Output the [X, Y] coordinate of the center of the cell containing the given text.  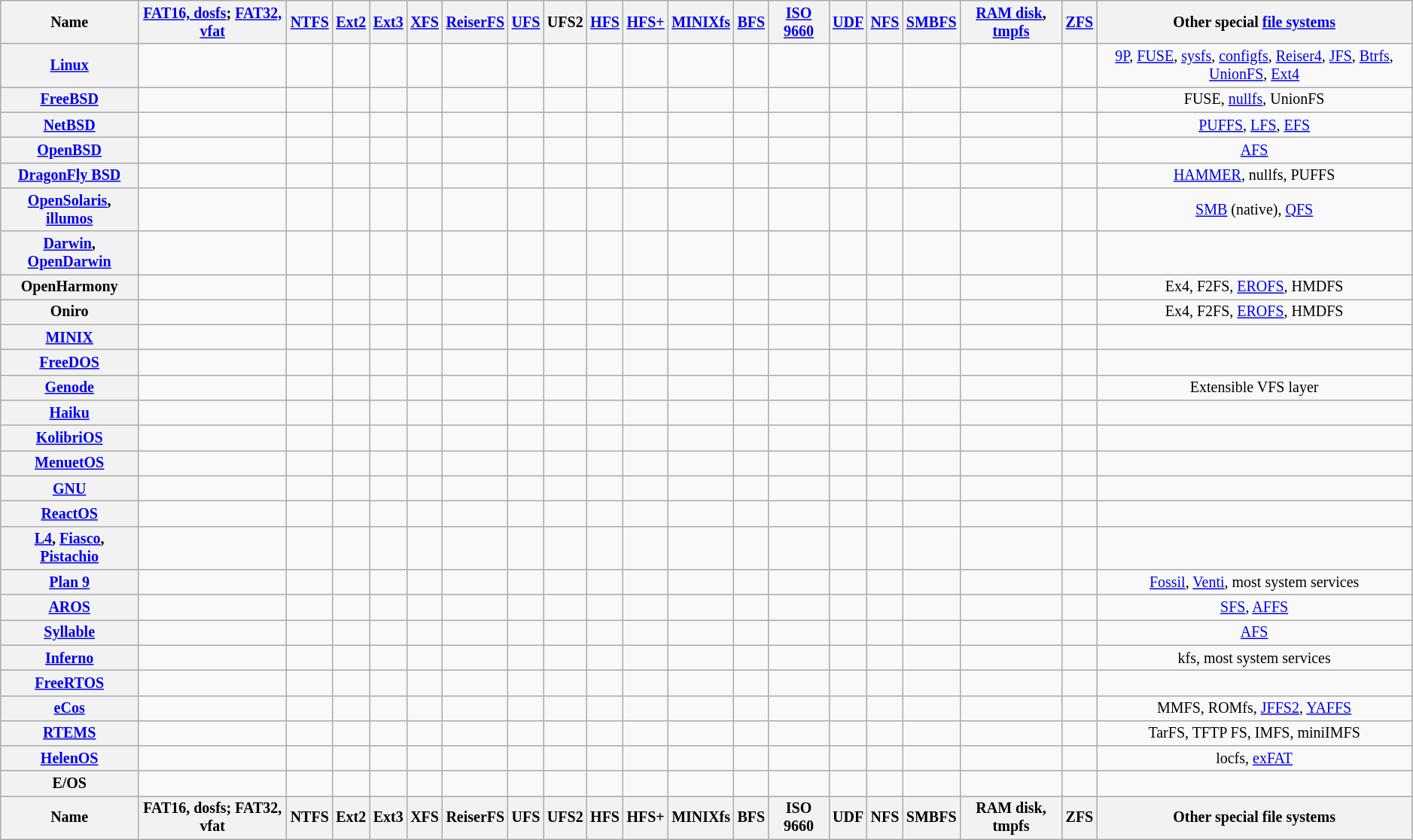
FreeRTOS [69, 683]
FreeBSD [69, 99]
KolibriOS [69, 438]
Darwin, OpenDarwin [69, 253]
Genode [69, 388]
locfs, exFAT [1254, 759]
kfs, most system services [1254, 658]
OpenHarmony [69, 288]
L4, Fiasco, Pistachio [69, 548]
AROS [69, 607]
ReactOS [69, 513]
Inferno [69, 658]
FreeDOS [69, 363]
HelenOS [69, 759]
TarFS, TFTP FS, IMFS, miniIMFS [1254, 733]
HAMMER, nullfs, PUFFS [1254, 175]
Extensible VFS layer [1254, 388]
eCos [69, 708]
E/OS [69, 784]
DragonFly BSD [69, 175]
OpenBSD [69, 151]
Fossil, Venti, most system services [1254, 583]
SFS, AFFS [1254, 607]
Haiku [69, 412]
Oniro [69, 312]
SMB (native), QFS [1254, 209]
Linux [69, 66]
9P, FUSE, sysfs, configfs, Reiser4, JFS, Btrfs, UnionFS, Ext4 [1254, 66]
MenuetOS [69, 464]
OpenSolaris, illumos [69, 209]
MINIX [69, 337]
FUSE, nullfs, UnionFS [1254, 99]
GNU [69, 489]
MMFS, ROMfs, JFFS2, YAFFS [1254, 708]
NetBSD [69, 125]
Syllable [69, 632]
Plan 9 [69, 583]
PUFFS, LFS, EFS [1254, 125]
RTEMS [69, 733]
